Return [X, Y] of the center of cell containing provided text 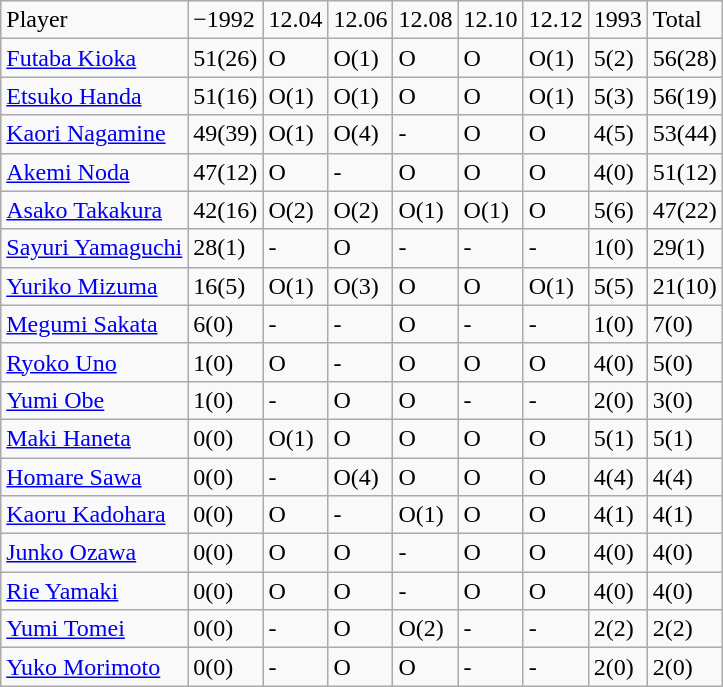
21(10) [684, 286]
Akemi Noda [94, 172]
12.04 [296, 20]
Kaoru Kadohara [94, 515]
6(0) [226, 324]
Ryoko Uno [94, 362]
4(5) [618, 134]
42(16) [226, 210]
12.08 [426, 20]
7(0) [684, 324]
12.12 [556, 20]
Yuko Morimoto [94, 667]
51(16) [226, 96]
56(28) [684, 58]
Maki Haneta [94, 438]
Yumi Obe [94, 400]
16(5) [226, 286]
−1992 [226, 20]
1993 [618, 20]
Megumi Sakata [94, 324]
Homare Sawa [94, 477]
28(1) [226, 248]
12.06 [360, 20]
51(26) [226, 58]
5(0) [684, 362]
5(2) [618, 58]
Asako Takakura [94, 210]
Yuriko Mizuma [94, 286]
Etsuko Handa [94, 96]
5(5) [618, 286]
Yumi Tomei [94, 629]
Futaba Kioka [94, 58]
53(44) [684, 134]
3(0) [684, 400]
Player [94, 20]
47(22) [684, 210]
Sayuri Yamaguchi [94, 248]
5(3) [618, 96]
49(39) [226, 134]
Kaori Nagamine [94, 134]
5(6) [618, 210]
Junko Ozawa [94, 553]
Total [684, 20]
12.10 [490, 20]
Rie Yamaki [94, 591]
56(19) [684, 96]
29(1) [684, 248]
O(3) [360, 286]
47(12) [226, 172]
51(12) [684, 172]
